Capture the cell that displays the provided text and extract its [X, Y] central coordinate. 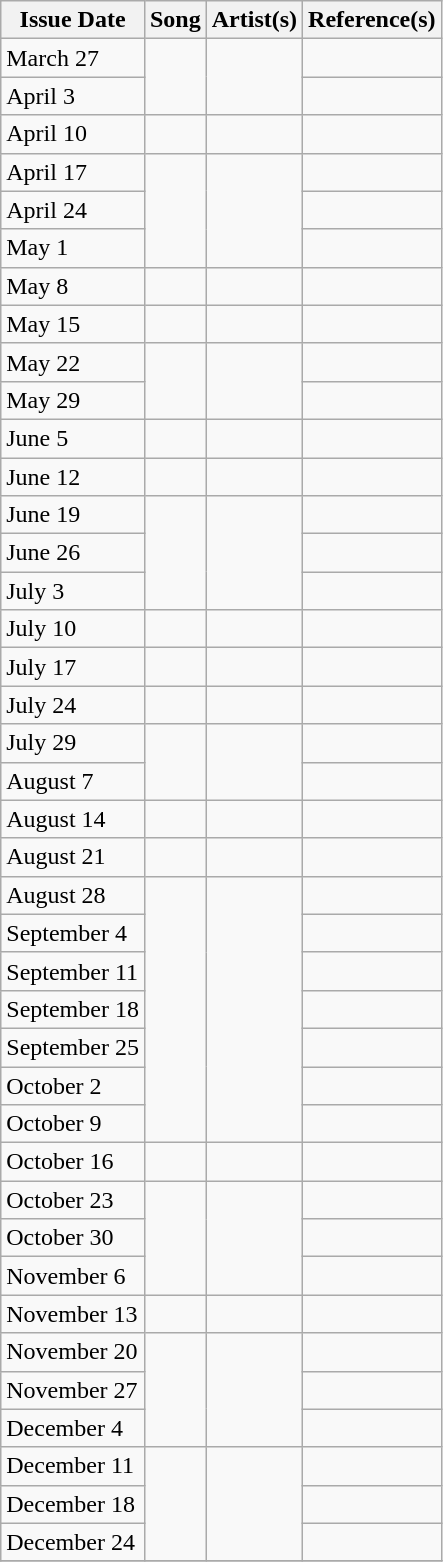
September 18 [73, 1009]
Reference(s) [372, 20]
July 29 [73, 743]
December 4 [73, 1428]
May 8 [73, 286]
September 4 [73, 933]
December 11 [73, 1466]
August 14 [73, 819]
June 26 [73, 553]
October 23 [73, 1200]
July 24 [73, 705]
April 24 [73, 210]
June 19 [73, 515]
June 5 [73, 438]
July 3 [73, 591]
March 27 [73, 58]
Song [175, 20]
April 3 [73, 96]
Artist(s) [254, 20]
April 17 [73, 172]
August 21 [73, 857]
May 15 [73, 324]
May 29 [73, 400]
November 20 [73, 1352]
August 28 [73, 895]
May 1 [73, 248]
October 30 [73, 1238]
September 11 [73, 971]
October 16 [73, 1162]
December 18 [73, 1504]
December 24 [73, 1542]
April 10 [73, 134]
November 6 [73, 1276]
Issue Date [73, 20]
July 10 [73, 629]
May 22 [73, 362]
September 25 [73, 1047]
October 9 [73, 1124]
October 2 [73, 1085]
July 17 [73, 667]
November 13 [73, 1314]
November 27 [73, 1390]
August 7 [73, 781]
June 12 [73, 477]
